Search for the cell housing the specified text and yield its (X, Y) center coordinate. 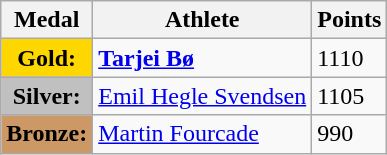
Tarjei Bø (202, 58)
Bronze: (47, 134)
1110 (350, 58)
Points (350, 20)
Athlete (202, 20)
Medal (47, 20)
Martin Fourcade (202, 134)
990 (350, 134)
1105 (350, 96)
Gold: (47, 58)
Emil Hegle Svendsen (202, 96)
Silver: (47, 96)
